Output the (x, y) coordinate of the center of the cell containing the given text.  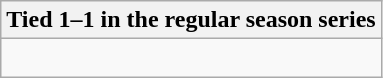
Tied 1–1 in the regular season series (191, 20)
